Determine the [X, Y] coordinate at the center of the cell enclosing the given text.  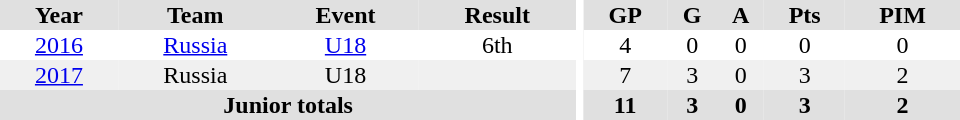
Result [497, 15]
7 [625, 75]
2017 [59, 75]
Event [346, 15]
Team [196, 15]
Junior totals [288, 105]
Year [59, 15]
G [692, 15]
6th [497, 45]
11 [625, 105]
GP [625, 15]
4 [625, 45]
A [740, 15]
2016 [59, 45]
PIM [902, 15]
Pts [804, 15]
